Extract the (x, y) coordinate from the center of the cell holding the provided text.  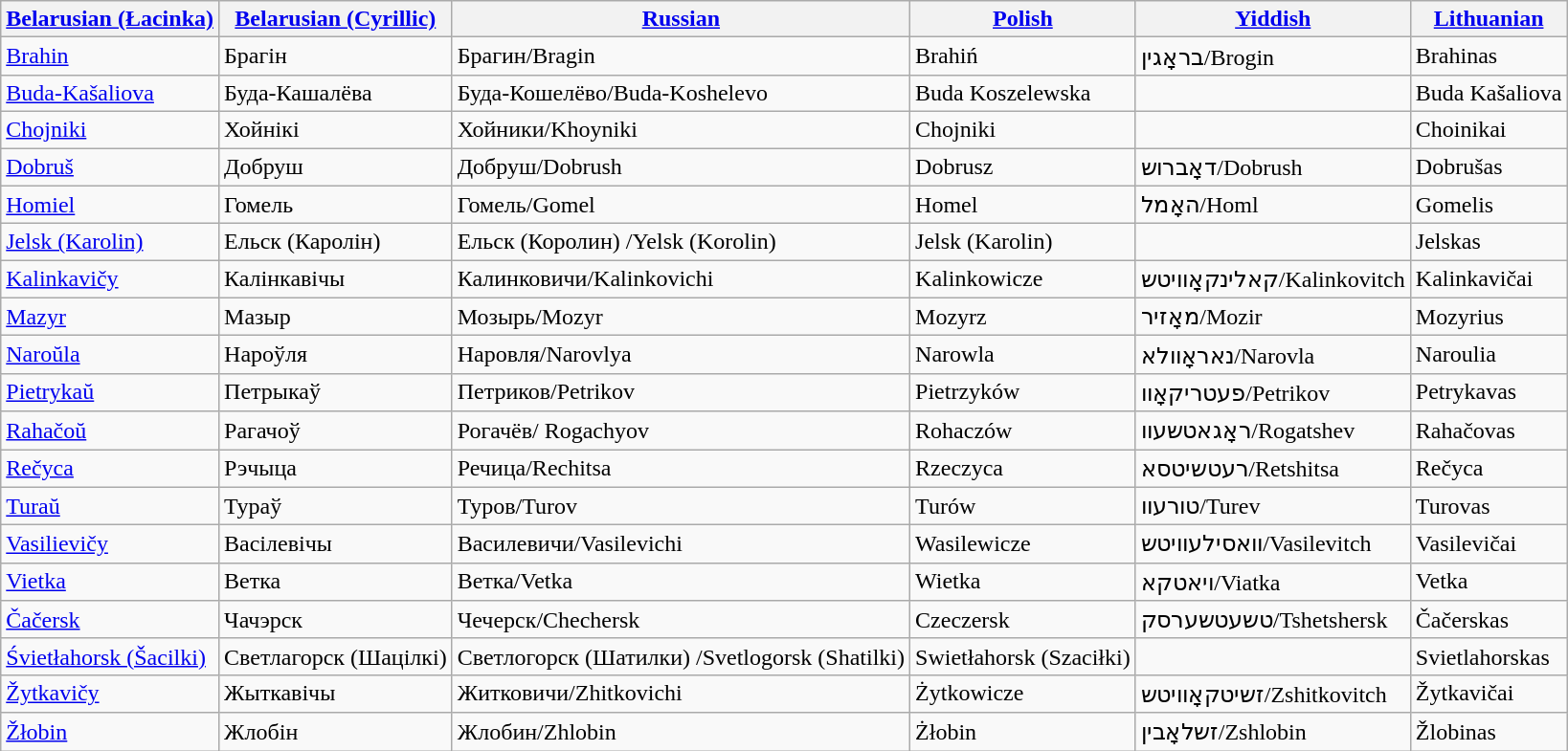
Mozyrius (1489, 317)
Brahin (110, 56)
Буда-Кошелёво/Buda-Koshelevo (681, 93)
Гомель/Gomel (681, 205)
Брагин/Bragin (681, 56)
Buda Kašaliova (1489, 93)
Dobrusz (1023, 166)
Pietrykaŭ (110, 392)
Homiel (110, 205)
Turovas (1489, 506)
טורעוו/Turev (1273, 506)
Светлагорск (Шацілкі) (336, 656)
Belarusian (Cyrillic) (336, 19)
Ветка/Vetka (681, 582)
Turów (1023, 506)
Žytkavičai (1489, 694)
Светлогорск (Шатилки) /Svetlogorsk (Shatilki) (681, 656)
Dobruš (110, 166)
Тураў (336, 506)
דאָברוש/Dobrush (1273, 166)
Buda Koszelewska (1023, 93)
פעטריקאָוו/Petrikov (1273, 392)
Калинковичи/Kalinkovichi (681, 279)
Vetka (1489, 582)
Чачэрск (336, 620)
Russian (681, 19)
Рогачёв/ Rogachyov (681, 431)
Rohaczów (1023, 431)
Petrykavas (1489, 392)
בראָגין/Brogin (1273, 56)
Dobrušas (1489, 166)
Homel (1023, 205)
Добруш (336, 166)
Жлобин/Zhlobin (681, 732)
Vasilevičai (1489, 544)
רעטשיטסא/Retshitsa (1273, 469)
Брагін (336, 56)
Lithuanian (1489, 19)
Жыткавічы (336, 694)
Туров/Turov (681, 506)
Хойнікі (336, 129)
Жлобін (336, 732)
Mazyr (110, 317)
Choinikai (1489, 129)
קאלינקאָוויטש/Kalinkovitch (1273, 279)
Чечерск/Chechersk (681, 620)
Žłobin (110, 732)
Речица/Rechitsa (681, 469)
Yiddish (1273, 19)
Мозырь/Mozyr (681, 317)
Rzeczyca (1023, 469)
Rahačovas (1489, 431)
Čačerskas (1489, 620)
טשעטשערסק/Tshetshersk (1273, 620)
Narowla (1023, 355)
Нароўля (336, 355)
Vietka (110, 582)
Kalinkowicze (1023, 279)
Brahinas (1489, 56)
Wietka (1023, 582)
Jelskas (1489, 242)
Vasilievičy (110, 544)
האָמל/Homl (1273, 205)
Żytkowicze (1023, 694)
Житковичи/Zhitkovichi (681, 694)
Ельск (Каролін) (336, 242)
Буда-Кашалёва (336, 93)
Wasilewicze (1023, 544)
Калінкавічы (336, 279)
Мазыр (336, 317)
Svietlahorskas (1489, 656)
Buda-Kašaliova (110, 93)
Рагачоў (336, 431)
Żłobin (1023, 732)
Žlobinas (1489, 732)
Rahačoŭ (110, 431)
ראָגאטשעוו/Rogatshev (1273, 431)
Čačersk (110, 620)
וואסילעוויטש/Vasilevitch (1273, 544)
Рэчыца (336, 469)
Pietrzyków (1023, 392)
Naroulia (1489, 355)
Turaŭ (110, 506)
Mozyrz (1023, 317)
Kalinkavičy (110, 279)
Gomelis (1489, 205)
Петриков/Petrikov (681, 392)
נאראָוולא/Narovla (1273, 355)
Czeczersk (1023, 620)
Добруш/Dobrush (681, 166)
Василевичи/Vasilevichi (681, 544)
Brahiń (1023, 56)
מאָזיר/Mozir (1273, 317)
Belarusian (Łacinka) (110, 19)
ויאטקא/Viatka (1273, 582)
זשלאָבין/Zshlobin (1273, 732)
Васілевічы (336, 544)
Хойники/Khoyniki (681, 129)
Śvietłahorsk (Šacilki) (110, 656)
Ветка (336, 582)
Kalinkavičai (1489, 279)
Žytkavičy (110, 694)
Polish (1023, 19)
Ельск (Королин) /Yelsk (Korolin) (681, 242)
Гомель (336, 205)
Naroŭla (110, 355)
זשיטקאָוויטש/Zshitkovitch (1273, 694)
Наровля/Narovlya (681, 355)
Петрыкаў (336, 392)
Swietłahorsk (Szaciłki) (1023, 656)
